Identify which cell holds the provided text, then report its (x, y) central coordinate. 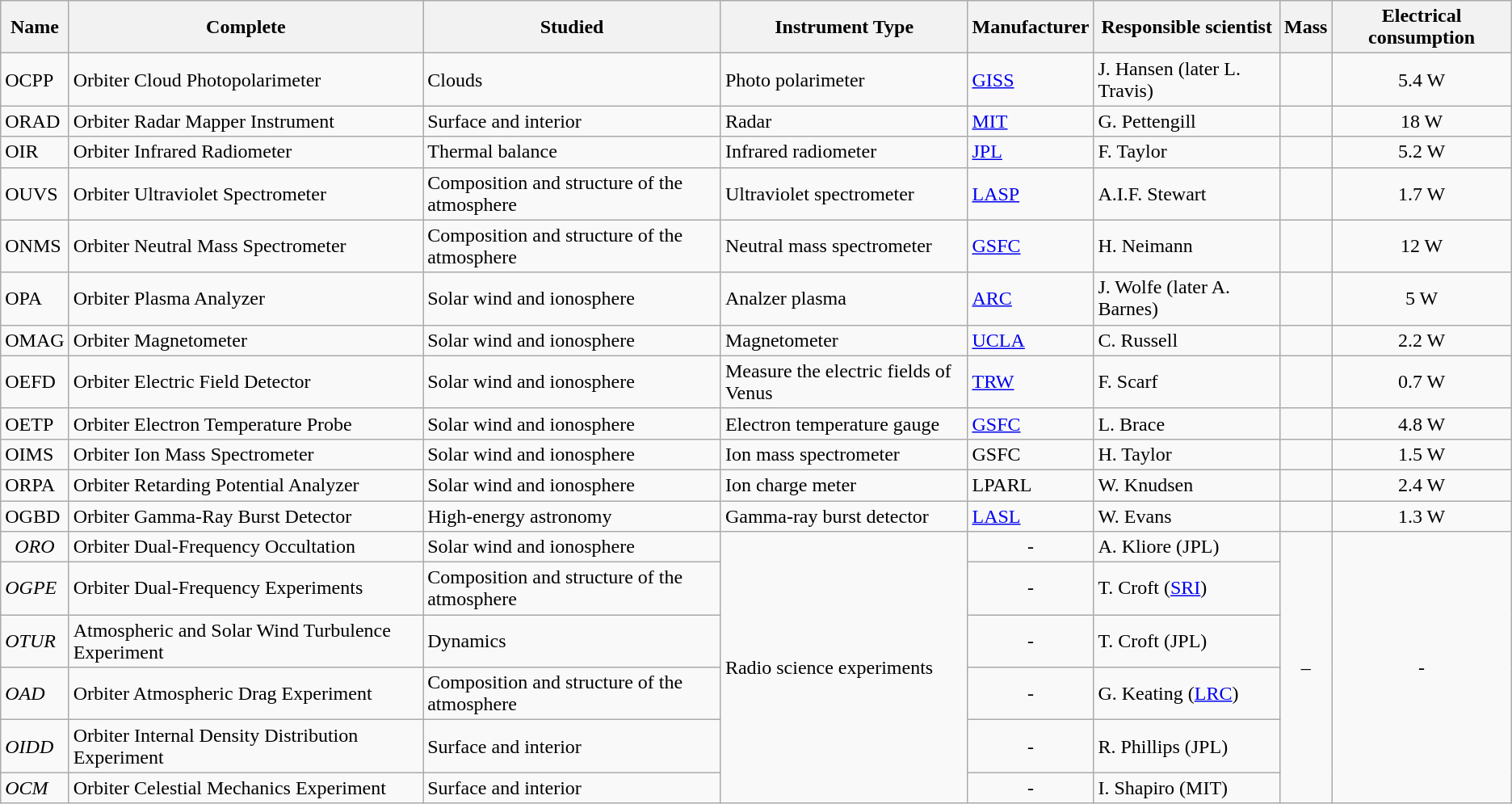
OUVS (35, 194)
A. Kliore (JPL) (1187, 547)
1.5 W (1422, 454)
4.8 W (1422, 423)
ORPA (35, 485)
18 W (1422, 121)
LASP (1031, 194)
I. Shapiro (MIT) (1187, 788)
Orbiter Plasma Analyzer (246, 299)
Orbiter Gamma-Ray Burst Detector (246, 516)
Radar (844, 121)
Magnetometer (844, 340)
T. Croft (JPL) (1187, 642)
Gamma-ray burst detector (844, 516)
Ion charge meter (844, 485)
Radio science experiments (844, 667)
ARC (1031, 299)
Orbiter Neutral Mass Spectrometer (246, 246)
Dynamics (572, 642)
Measure the electric fields of Venus (844, 381)
5 W (1422, 299)
C. Russell (1187, 340)
Orbiter Dual-Frequency Occultation (246, 547)
OIR (35, 152)
2.2 W (1422, 340)
OMAG (35, 340)
1.3 W (1422, 516)
High-energy astronomy (572, 516)
Clouds (572, 79)
MIT (1031, 121)
Orbiter Radar Mapper Instrument (246, 121)
Studied (572, 27)
Orbiter Dual-Frequency Experiments (246, 588)
OAD (35, 693)
OCM (35, 788)
Orbiter Internal Density Distribution Experiment (246, 747)
OCPP (35, 79)
5.4 W (1422, 79)
Manufacturer (1031, 27)
TRW (1031, 381)
W. Evans (1187, 516)
W. Knudsen (1187, 485)
Orbiter Ion Mass Spectrometer (246, 454)
OIMS (35, 454)
ORO (35, 547)
Orbiter Celestial Mechanics Experiment (246, 788)
Complete (246, 27)
L. Brace (1187, 423)
Orbiter Infrared Radiometer (246, 152)
G. Pettengill (1187, 121)
LPARL (1031, 485)
R. Phillips (JPL) (1187, 747)
Orbiter Electron Temperature Probe (246, 423)
A.I.F. Stewart (1187, 194)
OPA (35, 299)
G. Keating (LRC) (1187, 693)
F. Scarf (1187, 381)
ORAD (35, 121)
ONMS (35, 246)
Mass (1306, 27)
JPL (1031, 152)
Orbiter Retarding Potential Analyzer (246, 485)
Electron temperature gauge (844, 423)
OEFD (35, 381)
J. Hansen (later L. Travis) (1187, 79)
Orbiter Atmospheric Drag Experiment (246, 693)
J. Wolfe (later A. Barnes) (1187, 299)
Responsible scientist (1187, 27)
Orbiter Ultraviolet Spectrometer (246, 194)
T. Croft (SRI) (1187, 588)
Orbiter Magnetometer (246, 340)
OTUR (35, 642)
Orbiter Electric Field Detector (246, 381)
OGBD (35, 516)
H. Taylor (1187, 454)
Electrical consumption (1422, 27)
Ion mass spectrometer (844, 454)
0.7 W (1422, 381)
OETP (35, 423)
F. Taylor (1187, 152)
H. Neimann (1187, 246)
Photo polarimeter (844, 79)
Instrument Type (844, 27)
Neutral mass spectrometer (844, 246)
– (1306, 667)
Infrared radiometer (844, 152)
Name (35, 27)
Ultraviolet spectrometer (844, 194)
Analzer plasma (844, 299)
OGPE (35, 588)
5.2 W (1422, 152)
1.7 W (1422, 194)
12 W (1422, 246)
Thermal balance (572, 152)
LASL (1031, 516)
Orbiter Cloud Photopolarimeter (246, 79)
GISS (1031, 79)
2.4 W (1422, 485)
OIDD (35, 747)
Atmospheric and Solar Wind Turbulence Experiment (246, 642)
UCLA (1031, 340)
